From the cell containing the given text, extract its center point as [x, y] coordinate. 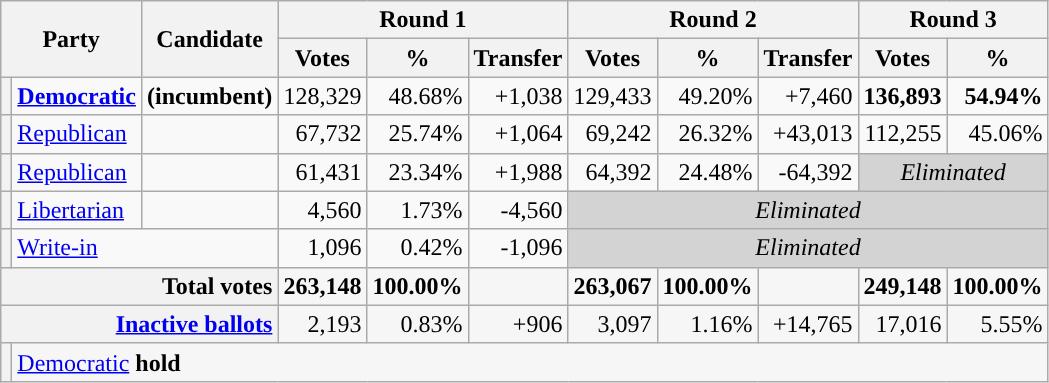
Democratic [77, 96]
-4,560 [518, 210]
25.74% [418, 134]
24.48% [708, 172]
+906 [518, 324]
26.32% [708, 134]
-64,392 [808, 172]
49.20% [708, 96]
-1,096 [518, 248]
0.42% [418, 248]
Total votes [140, 286]
Round 3 [953, 20]
2,193 [322, 324]
61,431 [322, 172]
263,148 [322, 286]
Write-in [145, 248]
249,148 [902, 286]
+43,013 [808, 134]
69,242 [612, 134]
3,097 [612, 324]
48.68% [418, 96]
1.73% [418, 210]
Round 2 [713, 20]
Round 1 [423, 20]
Inactive ballots [140, 324]
67,732 [322, 134]
+7,460 [808, 96]
263,067 [612, 286]
Party [72, 39]
Libertarian [77, 210]
45.06% [998, 134]
+14,765 [808, 324]
1,096 [322, 248]
+1,064 [518, 134]
0.83% [418, 324]
+1,038 [518, 96]
64,392 [612, 172]
112,255 [902, 134]
17,016 [902, 324]
+1,988 [518, 172]
Democratic hold [530, 362]
(incumbent) [209, 96]
Candidate [209, 39]
129,433 [612, 96]
54.94% [998, 96]
128,329 [322, 96]
23.34% [418, 172]
136,893 [902, 96]
5.55% [998, 324]
4,560 [322, 210]
1.16% [708, 324]
